Capture the cell that displays the provided text and extract its [X, Y] central coordinate. 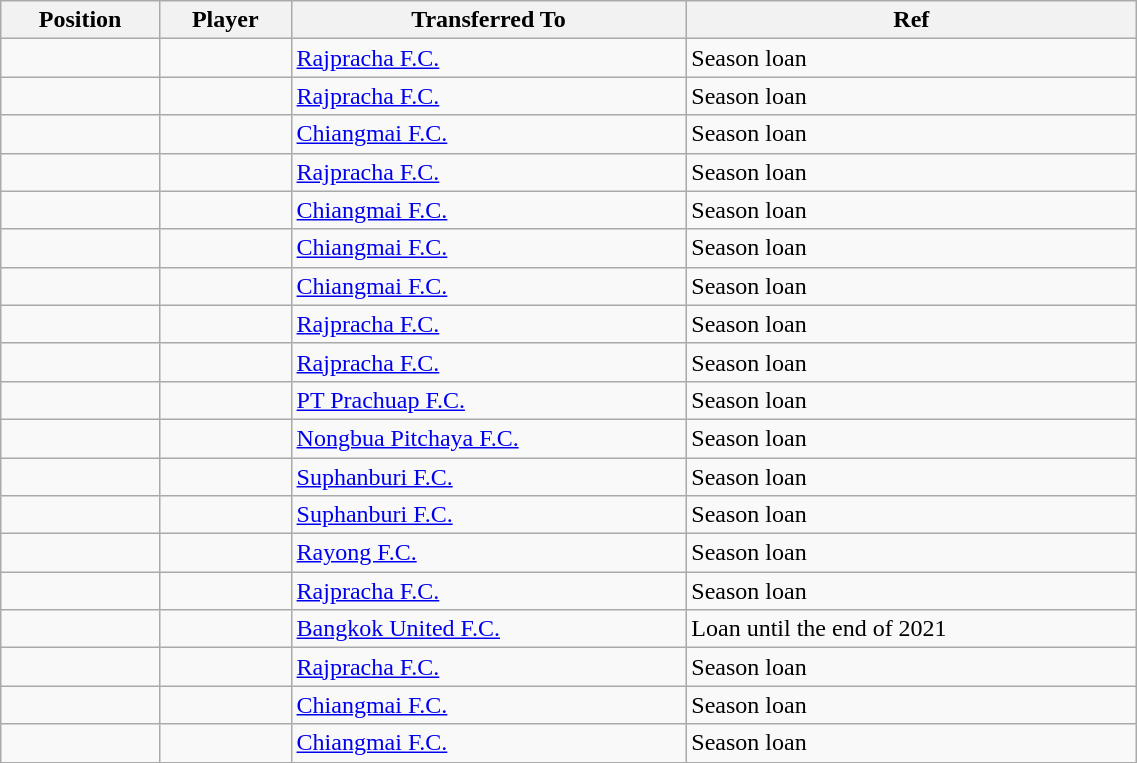
PT Prachuap F.C. [488, 400]
Loan until the end of 2021 [912, 629]
Transferred To [488, 20]
Rayong F.C. [488, 553]
Ref [912, 20]
Bangkok United F.C. [488, 629]
Player [225, 20]
Nongbua Pitchaya F.C. [488, 438]
Position [80, 20]
